Return (x, y) of the center of cell containing provided text 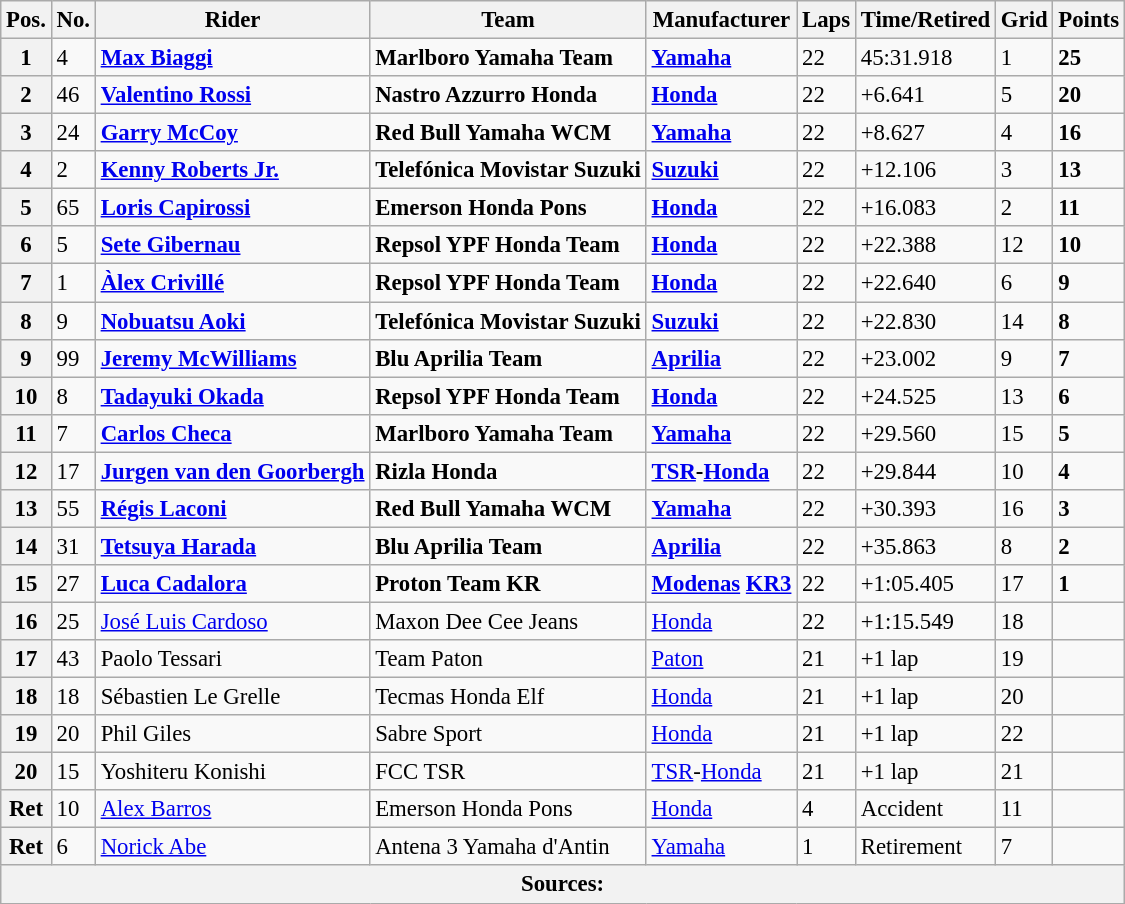
+22.830 (925, 321)
+16.083 (925, 208)
Kenny Roberts Jr. (232, 170)
Paton (721, 659)
Nobuatsu Aoki (232, 321)
Àlex Crivillé (232, 283)
Régis Laconi (232, 509)
24 (73, 133)
+23.002 (925, 358)
Norick Abe (232, 847)
Max Biaggi (232, 58)
65 (73, 208)
+12.106 (925, 170)
Rizla Honda (508, 471)
Garry McCoy (232, 133)
99 (73, 358)
Sabre Sport (508, 734)
Sébastien Le Grelle (232, 697)
Yoshiteru Konishi (232, 772)
Laps (826, 20)
+29.560 (925, 433)
27 (73, 584)
Pos. (26, 20)
Team (508, 20)
No. (73, 20)
José Luis Cardoso (232, 621)
Loris Capirossi (232, 208)
Sources: (563, 885)
Tetsuya Harada (232, 546)
Retirement (925, 847)
31 (73, 546)
+30.393 (925, 509)
+6.641 (925, 95)
Tecmas Honda Elf (508, 697)
55 (73, 509)
45:31.918 (925, 58)
+1:15.549 (925, 621)
Rider (232, 20)
Alex Barros (232, 809)
Points (1088, 20)
43 (73, 659)
+29.844 (925, 471)
Paolo Tessari (232, 659)
Time/Retired (925, 20)
+22.640 (925, 283)
+24.525 (925, 396)
Manufacturer (721, 20)
+22.388 (925, 245)
Tadayuki Okada (232, 396)
+8.627 (925, 133)
+35.863 (925, 546)
Team Paton (508, 659)
Accident (925, 809)
Luca Cadalora (232, 584)
Grid (1024, 20)
+1:05.405 (925, 584)
Phil Giles (232, 734)
Sete Gibernau (232, 245)
Antena 3 Yamaha d'Antin (508, 847)
Proton Team KR (508, 584)
Modenas KR3 (721, 584)
Nastro Azzurro Honda (508, 95)
Valentino Rossi (232, 95)
Jurgen van den Goorbergh (232, 471)
Jeremy McWilliams (232, 358)
FCC TSR (508, 772)
Maxon Dee Cee Jeans (508, 621)
Carlos Checa (232, 433)
46 (73, 95)
